Identify which cell holds the provided text, then report its (X, Y) central coordinate. 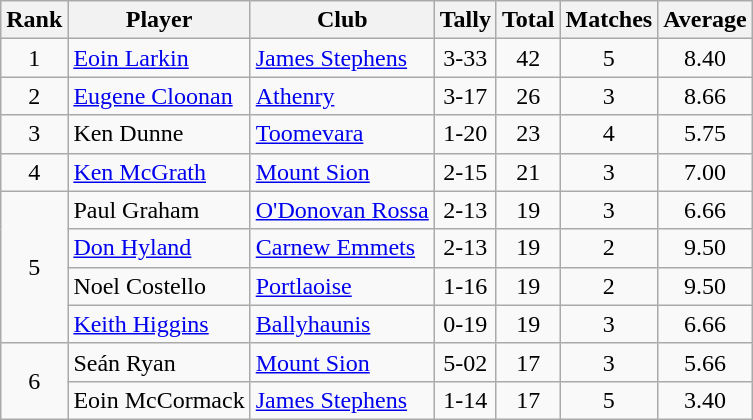
8.40 (706, 58)
Athenry (342, 96)
Carnew Emmets (342, 248)
Seán Ryan (159, 362)
Don Hyland (159, 248)
5.75 (706, 134)
Rank (34, 20)
Portlaoise (342, 286)
Player (159, 20)
1-14 (465, 400)
Eoin Larkin (159, 58)
Club (342, 20)
21 (528, 172)
7.00 (706, 172)
Tally (465, 20)
1-16 (465, 286)
6 (34, 381)
O'Donovan Rossa (342, 210)
5-02 (465, 362)
Total (528, 20)
Paul Graham (159, 210)
1 (34, 58)
Eugene Cloonan (159, 96)
26 (528, 96)
23 (528, 134)
1-20 (465, 134)
Ken Dunne (159, 134)
8.66 (706, 96)
Ballyhaunis (342, 324)
Noel Costello (159, 286)
3.40 (706, 400)
2-15 (465, 172)
Keith Higgins (159, 324)
42 (528, 58)
Toomevara (342, 134)
Ken McGrath (159, 172)
Average (706, 20)
3-17 (465, 96)
Matches (609, 20)
5.66 (706, 362)
0-19 (465, 324)
Eoin McCormack (159, 400)
3-33 (465, 58)
